Capture the cell that displays the provided text and extract its (x, y) central coordinate. 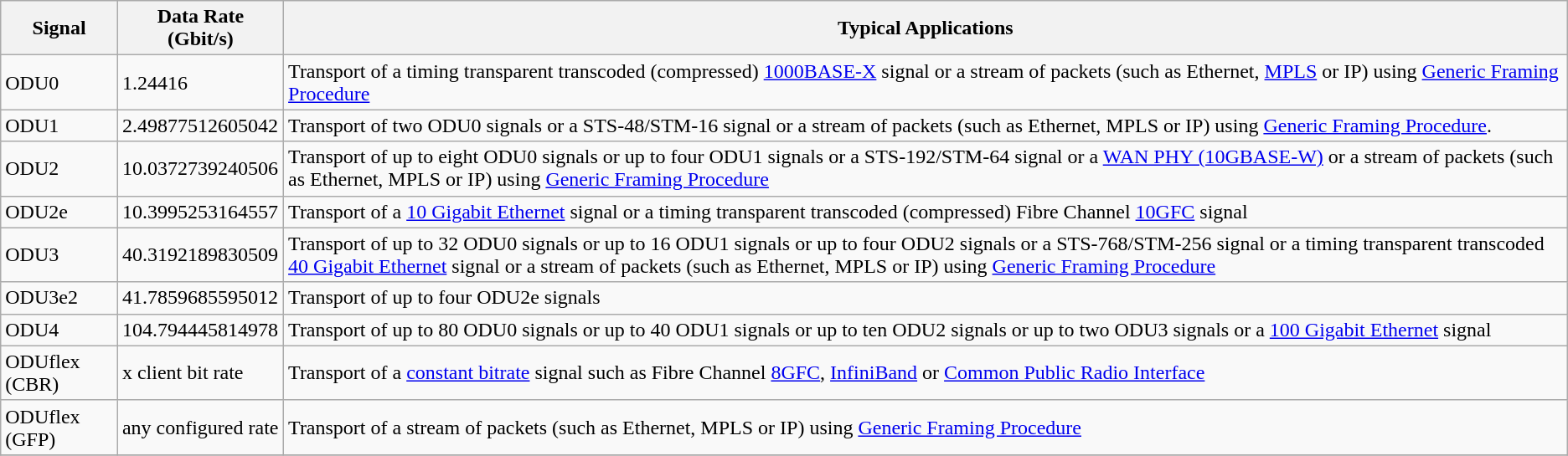
ODU3 (59, 254)
ODU3e2 (59, 298)
Transport of up to four ODU2e signals (926, 298)
ODU2 (59, 169)
Transport of up to 80 ODU0 signals or up to 40 ODU1 signals or up to ten ODU2 signals or up to two ODU3 signals or a 100 Gigabit Ethernet signal (926, 330)
Typical Applications (926, 28)
x client bit rate (200, 373)
ODUflex (CBR) (59, 373)
any configured rate (200, 427)
ODU1 (59, 126)
10.0372739240506 (200, 169)
2.49877512605042 (200, 126)
41.7859685595012 (200, 298)
40.3192189830509 (200, 254)
Transport of two ODU0 signals or a STS-48/STM-16 signal or a stream of packets (such as Ethernet, MPLS or IP) using Generic Framing Procedure. (926, 126)
ODU4 (59, 330)
10.3995253164557 (200, 212)
Signal (59, 28)
ODU2e (59, 212)
Transport of a stream of packets (such as Ethernet, MPLS or IP) using Generic Framing Procedure (926, 427)
ODUflex (GFP) (59, 427)
Transport of a 10 Gigabit Ethernet signal or a timing transparent transcoded (compressed) Fibre Channel 10GFC signal (926, 212)
104.794445814978 (200, 330)
Data Rate (Gbit/s) (200, 28)
ODU0 (59, 82)
1.24416 (200, 82)
Transport of a constant bitrate signal such as Fibre Channel 8GFC, InfiniBand or Common Public Radio Interface (926, 373)
